Scan for the cell matching the given text and deliver its [x, y] coordinate at center. 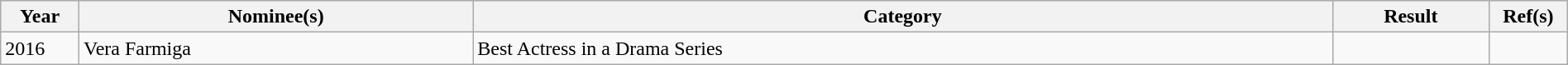
Ref(s) [1528, 17]
Vera Farmiga [275, 48]
Nominee(s) [275, 17]
Best Actress in a Drama Series [903, 48]
Result [1411, 17]
Year [40, 17]
2016 [40, 48]
Category [903, 17]
